Extract the (X, Y) coordinate from the center of the cell holding the provided text.  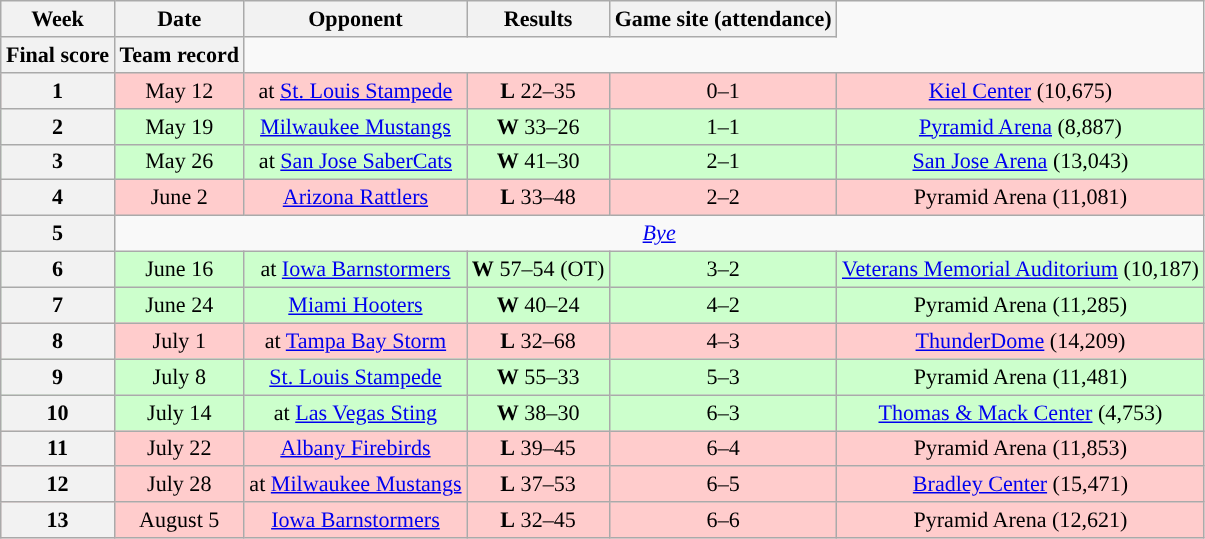
5 (58, 233)
Bye (659, 233)
May 19 (179, 126)
1–1 (722, 126)
July 28 (179, 484)
Date (179, 18)
9 (58, 377)
L 37–53 (538, 484)
3–2 (722, 269)
Bradley Center (15,471) (1020, 484)
10 (58, 412)
W 57–54 (OT) (538, 269)
13 (58, 520)
May 12 (179, 90)
0–1 (722, 90)
St. Louis Stampede (355, 377)
7 (58, 305)
July 14 (179, 412)
L 22–35 (538, 90)
San Jose Arena (13,043) (1020, 162)
Thomas & Mack Center (4,753) (1020, 412)
4–3 (722, 341)
June 24 (179, 305)
July 8 (179, 377)
Pyramid Arena (11,081) (1020, 198)
W 38–30 (538, 412)
Albany Firebirds (355, 448)
at San Jose SaberCats (355, 162)
8 (58, 341)
Pyramid Arena (11,853) (1020, 448)
W 41–30 (538, 162)
W 40–24 (538, 305)
August 5 (179, 520)
Results (538, 18)
L 32–45 (538, 520)
June 16 (179, 269)
at Iowa Barnstormers (355, 269)
Game site (attendance) (722, 18)
4–2 (722, 305)
at Milwaukee Mustangs (355, 484)
Pyramid Arena (11,285) (1020, 305)
6–6 (722, 520)
1 (58, 90)
Pyramid Arena (8,887) (1020, 126)
July 22 (179, 448)
Opponent (355, 18)
6–5 (722, 484)
Week (58, 18)
5–3 (722, 377)
W 55–33 (538, 377)
Final score (58, 54)
ThunderDome (14,209) (1020, 341)
Arizona Rattlers (355, 198)
6 (58, 269)
Pyramid Arena (11,481) (1020, 377)
W 33–26 (538, 126)
Veterans Memorial Auditorium (10,187) (1020, 269)
at St. Louis Stampede (355, 90)
at Tampa Bay Storm (355, 341)
L 33–48 (538, 198)
at Las Vegas Sting (355, 412)
Kiel Center (10,675) (1020, 90)
6–3 (722, 412)
Milwaukee Mustangs (355, 126)
L 39–45 (538, 448)
12 (58, 484)
4 (58, 198)
11 (58, 448)
6–4 (722, 448)
May 26 (179, 162)
Pyramid Arena (12,621) (1020, 520)
3 (58, 162)
July 1 (179, 341)
2 (58, 126)
L 32–68 (538, 341)
2–1 (722, 162)
June 2 (179, 198)
Team record (179, 54)
Iowa Barnstormers (355, 520)
Miami Hooters (355, 305)
2–2 (722, 198)
